Identify which cell holds the provided text, then report its (X, Y) central coordinate. 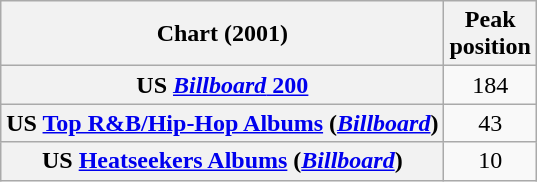
US Top R&B/Hip-Hop Albums (Billboard) (222, 123)
Peak position (490, 34)
43 (490, 123)
US Heatseekers Albums (Billboard) (222, 161)
US Billboard 200 (222, 85)
184 (490, 85)
10 (490, 161)
Chart (2001) (222, 34)
